Scan for the cell matching the given text and deliver its (x, y) coordinate at center. 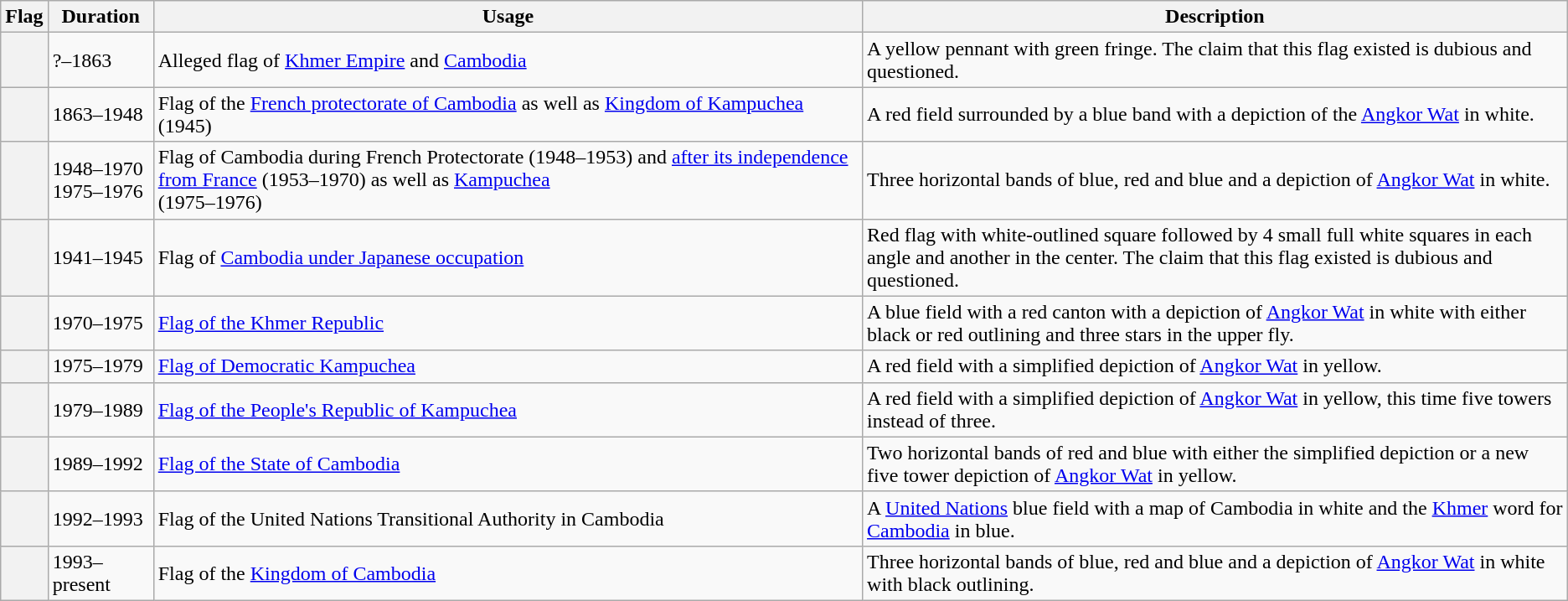
Flag of the State of Cambodia (508, 464)
Description (1215, 17)
A yellow pennant with green fringe. The claim that this flag existed is dubious and questioned. (1215, 60)
1948–19701975–1976 (101, 180)
Two horizontal bands of red and blue with either the simplified depiction or a new five tower depiction of Angkor Wat in yellow. (1215, 464)
Flag of the Khmer Republic (508, 324)
A red field surrounded by a blue band with a depiction of the Angkor Wat in white. (1215, 114)
1989–1992 (101, 464)
1975–1979 (101, 366)
A United Nations blue field with a map of Cambodia in white and the Khmer word for Cambodia in blue. (1215, 518)
1979–1989 (101, 409)
1993–present (101, 573)
1863–1948 (101, 114)
Flag of Cambodia under Japanese occupation (508, 257)
1941–1945 (101, 257)
Alleged flag of Khmer Empire and Cambodia (508, 60)
Three horizontal bands of blue, red and blue and a depiction of Angkor Wat in white with black outlining. (1215, 573)
1992–1993 (101, 518)
A red field with a simplified depiction of Angkor Wat in yellow, this time five towers instead of three. (1215, 409)
1970–1975 (101, 324)
Usage (508, 17)
A blue field with a red canton with a depiction of Angkor Wat in white with either black or red outlining and three stars in the upper fly. (1215, 324)
Flag of Democratic Kampuchea (508, 366)
Flag of the United Nations Transitional Authority in Cambodia (508, 518)
Three horizontal bands of blue, red and blue and a depiction of Angkor Wat in white. (1215, 180)
A red field with a simplified depiction of Angkor Wat in yellow. (1215, 366)
?–1863 (101, 60)
Flag (24, 17)
Duration (101, 17)
Flag of Cambodia during French Protectorate (1948–1953) and after its independence from France (1953–1970) as well as Kampuchea(1975–1976) (508, 180)
Flag of the People's Republic of Kampuchea (508, 409)
Flag of the French protectorate of Cambodia as well as Kingdom of Kampuchea (1945) (508, 114)
Flag of the Kingdom of Cambodia (508, 573)
